Return (X, Y) of the center of cell containing provided text 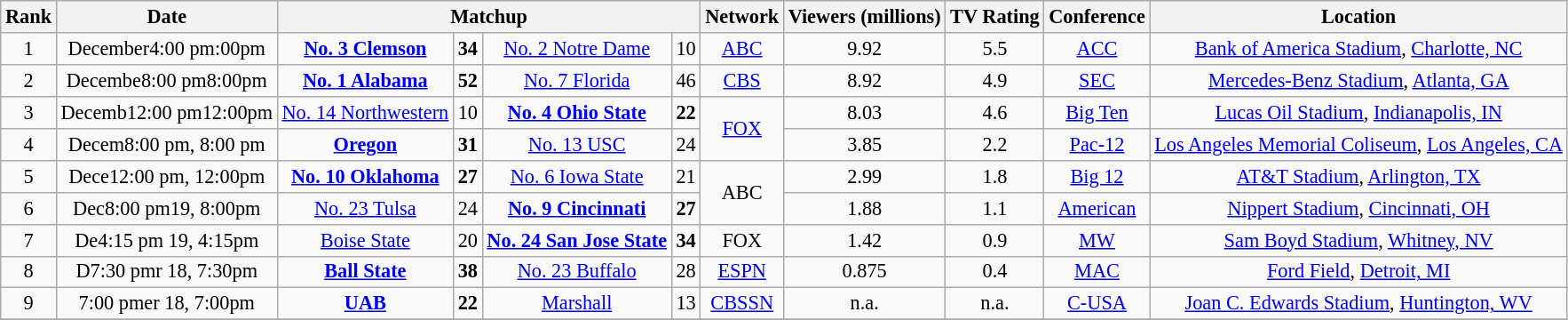
CBS (742, 80)
2 (28, 80)
2.99 (864, 176)
Network (742, 17)
Los Angeles Memorial Coliseum, Los Angeles, CA (1358, 144)
No. 6 Iowa State (577, 176)
Decembe8:00 pm8:00pm (167, 80)
Viewers (millions) (864, 17)
8.92 (864, 80)
No. 1 Alabama (365, 80)
6 (28, 208)
1 (28, 49)
Mercedes-Benz Stadium, Atlanta, GA (1358, 80)
8 (28, 272)
3.85 (864, 144)
Bank of America Stadium, Charlotte, NC (1358, 49)
4 (28, 144)
ESPN (742, 272)
AT&T Stadium, Arlington, TX (1358, 176)
No. 7 Florida (577, 80)
Nippert Stadium, Cincinnati, OH (1358, 208)
De4:15 pm 19, 4:15pm (167, 240)
8.03 (864, 112)
Conference (1097, 17)
D7:30 pmr 18, 7:30pm (167, 272)
ACC (1097, 49)
21 (685, 176)
4.9 (994, 80)
Big Ten (1097, 112)
7:00 pmer 18, 7:00pm (167, 304)
SEC (1097, 80)
13 (685, 304)
Ball State (365, 272)
20 (467, 240)
Pac-12 (1097, 144)
Lucas Oil Stadium, Indianapolis, IN (1358, 112)
MAC (1097, 272)
0.4 (994, 272)
46 (685, 80)
0.875 (864, 272)
No. 3 Clemson (365, 49)
CBSSN (742, 304)
Joan C. Edwards Stadium, Huntington, WV (1358, 304)
C-USA (1097, 304)
5.5 (994, 49)
No. 10 Oklahoma (365, 176)
American (1097, 208)
Date (167, 17)
MW (1097, 240)
No. 23 Tulsa (365, 208)
38 (467, 272)
1.1 (994, 208)
Sam Boyd Stadium, Whitney, NV (1358, 240)
No. 2 Notre Dame (577, 49)
December4:00 pm:00pm (167, 49)
No. 23 Buffalo (577, 272)
No. 4 Ohio State (577, 112)
1.8 (994, 176)
1.88 (864, 208)
Rank (28, 17)
Decem8:00 pm, 8:00 pm (167, 144)
No. 24 San Jose State (577, 240)
3 (28, 112)
Location (1358, 17)
28 (685, 272)
2.2 (994, 144)
No. 14 Northwestern (365, 112)
5 (28, 176)
1.42 (864, 240)
Big 12 (1097, 176)
Boise State (365, 240)
Dece12:00 pm, 12:00pm (167, 176)
9 (28, 304)
Matchup (488, 17)
No. 9 Cincinnati (577, 208)
Ford Field, Detroit, MI (1358, 272)
Marshall (577, 304)
Oregon (365, 144)
4.6 (994, 112)
52 (467, 80)
Decemb12:00 pm12:00pm (167, 112)
7 (28, 240)
TV Rating (994, 17)
No. 13 USC (577, 144)
31 (467, 144)
0.9 (994, 240)
UAB (365, 304)
9.92 (864, 49)
Dec8:00 pm19, 8:00pm (167, 208)
